From the cell containing the given text, extract its center point as (x, y) coordinate. 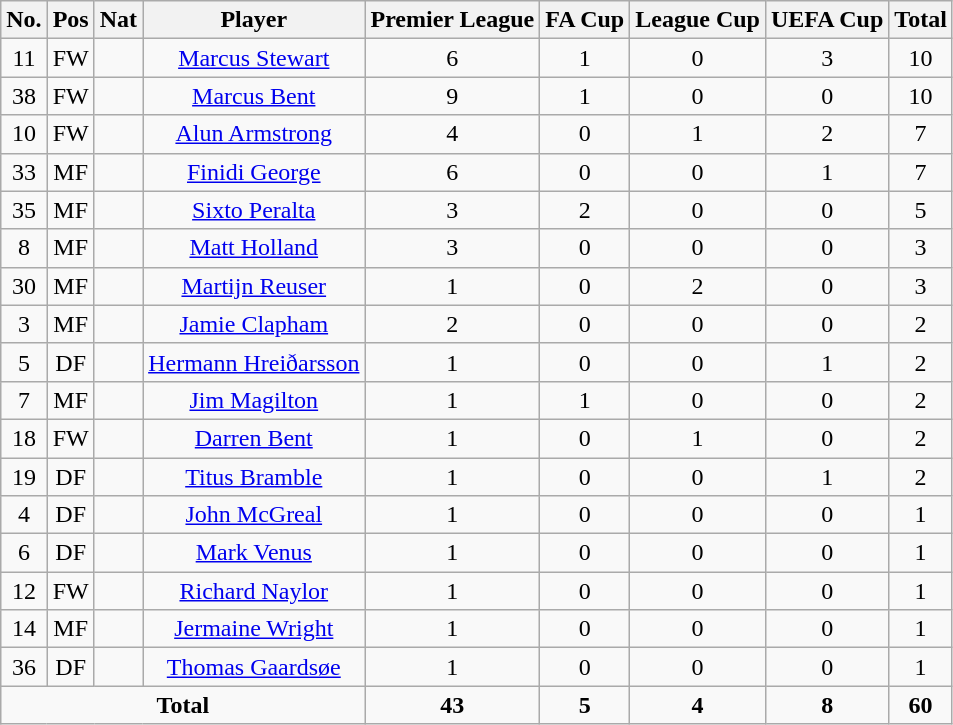
14 (24, 629)
36 (24, 667)
Finidi George (254, 172)
19 (24, 477)
Matt Holland (254, 248)
UEFA Cup (826, 20)
Thomas Gaardsøe (254, 667)
Darren Bent (254, 438)
Mark Venus (254, 553)
Player (254, 20)
Premier League (452, 20)
9 (452, 96)
Jamie Clapham (254, 324)
Martijn Reuser (254, 286)
FA Cup (585, 20)
Marcus Stewart (254, 58)
38 (24, 96)
33 (24, 172)
Marcus Bent (254, 96)
Pos (70, 20)
18 (24, 438)
Jim Magilton (254, 400)
43 (452, 705)
Hermann Hreiðarsson (254, 362)
Sixto Peralta (254, 210)
Richard Naylor (254, 591)
12 (24, 591)
35 (24, 210)
John McGreal (254, 515)
League Cup (698, 20)
11 (24, 58)
Alun Armstrong (254, 134)
Titus Bramble (254, 477)
60 (921, 705)
Nat (118, 20)
30 (24, 286)
No. (24, 20)
Jermaine Wright (254, 629)
